Search for the cell housing the specified text and yield its (x, y) center coordinate. 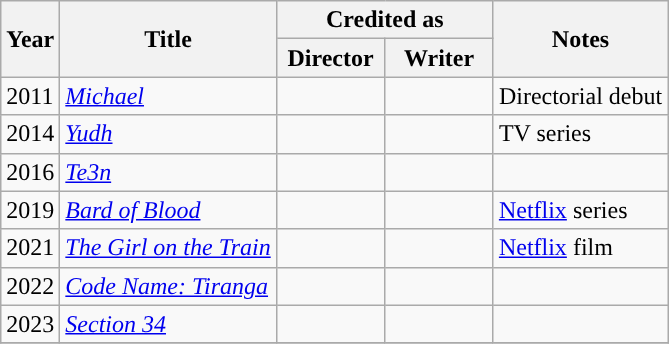
Notes (580, 39)
Yudh (168, 134)
Year (30, 39)
Section 34 (168, 324)
The Girl on the Train (168, 248)
2016 (30, 172)
Title (168, 39)
Director (330, 58)
TV series (580, 134)
Netflix film (580, 248)
Code Name: Tiranga (168, 286)
2019 (30, 210)
Directorial debut (580, 96)
2023 (30, 324)
Credited as (384, 20)
2021 (30, 248)
Netflix series (580, 210)
Michael (168, 96)
Writer (440, 58)
2011 (30, 96)
2014 (30, 134)
Bard of Blood (168, 210)
Te3n (168, 172)
2022 (30, 286)
